Detect which cell encompasses the target text, then output its [x, y] center coordinate. 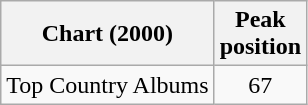
67 [260, 85]
Top Country Albums [108, 85]
Peakposition [260, 34]
Chart (2000) [108, 34]
